Return [x, y] of the center of cell containing provided text 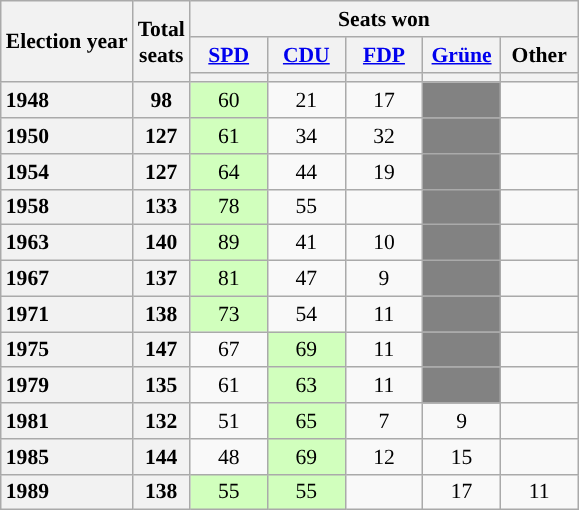
Seats won [384, 19]
Totalseats [162, 42]
132 [162, 421]
144 [162, 457]
44 [307, 172]
SPD [229, 55]
19 [384, 172]
54 [307, 314]
64 [229, 172]
137 [162, 279]
89 [229, 243]
Grüne [462, 55]
63 [307, 386]
67 [229, 350]
1975 [67, 350]
1948 [67, 101]
1989 [67, 492]
147 [162, 350]
21 [307, 101]
48 [229, 457]
78 [229, 207]
81 [229, 279]
133 [162, 207]
140 [162, 243]
98 [162, 101]
1950 [67, 136]
135 [162, 386]
1958 [67, 207]
7 [384, 421]
FDP [384, 55]
60 [229, 101]
Election year [67, 42]
CDU [307, 55]
34 [307, 136]
41 [307, 243]
1967 [67, 279]
Other [539, 55]
1963 [67, 243]
15 [462, 457]
1985 [67, 457]
1979 [67, 386]
47 [307, 279]
73 [229, 314]
1954 [67, 172]
32 [384, 136]
65 [307, 421]
51 [229, 421]
1971 [67, 314]
1981 [67, 421]
10 [384, 243]
12 [384, 457]
